Return the [x, y] coordinate for the center point of the cell that contains the specified text.  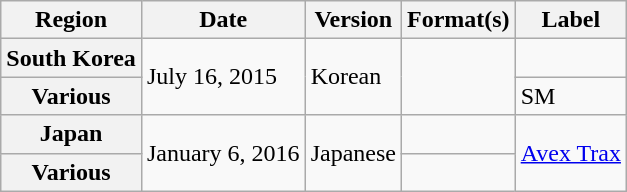
January 6, 2016 [223, 153]
South Korea [72, 58]
Version [353, 20]
Format(s) [458, 20]
July 16, 2015 [223, 77]
Region [72, 20]
Japanese [353, 153]
Label [570, 20]
Korean [353, 77]
Date [223, 20]
Japan [72, 134]
SM [570, 96]
Avex Trax [570, 153]
